Provide the [X, Y] coordinate of the cell's center where the given text is located.  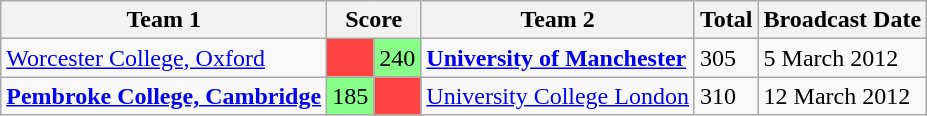
Total [726, 20]
University of Manchester [558, 58]
5 March 2012 [842, 58]
Worcester College, Oxford [164, 58]
12 March 2012 [842, 96]
Team 2 [558, 20]
Broadcast Date [842, 20]
Pembroke College, Cambridge [164, 96]
Team 1 [164, 20]
185 [350, 96]
Score [374, 20]
University College London [558, 96]
240 [398, 58]
310 [726, 96]
305 [726, 58]
